Search for the cell housing the specified text and yield its [X, Y] center coordinate. 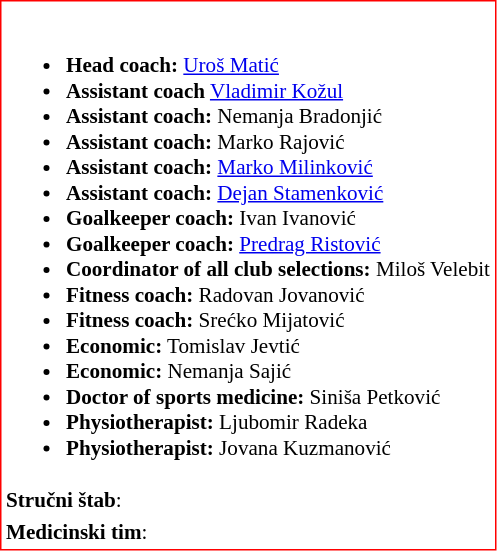
Medicinski tim: [248, 532]
Stručni štab: [248, 500]
